Return the (X, Y) coordinate for the center point of the cell that contains the specified text.  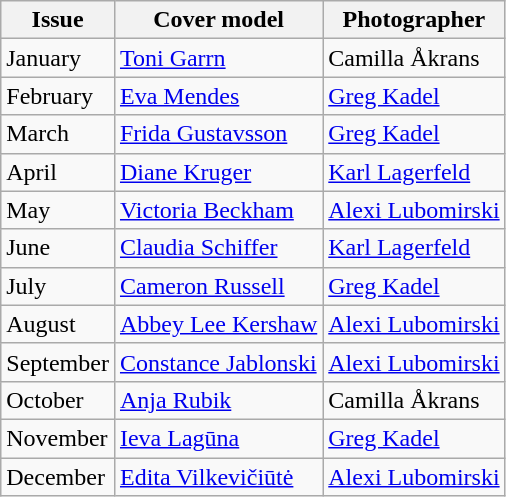
February (58, 96)
Cameron Russell (218, 286)
March (58, 134)
October (58, 400)
September (58, 362)
December (58, 477)
November (58, 438)
June (58, 248)
Issue (58, 20)
January (58, 58)
July (58, 286)
Abbey Lee Kershaw (218, 324)
Anja Rubik (218, 400)
Diane Kruger (218, 172)
Photographer (414, 20)
Claudia Schiffer (218, 248)
Frida Gustavsson (218, 134)
Eva Mendes (218, 96)
Victoria Beckham (218, 210)
Constance Jablonski (218, 362)
August (58, 324)
Edita Vilkevičiūtė (218, 477)
Ieva Lagūna (218, 438)
May (58, 210)
Cover model (218, 20)
Toni Garrn (218, 58)
April (58, 172)
